Identify which cell holds the provided text, then report its (x, y) central coordinate. 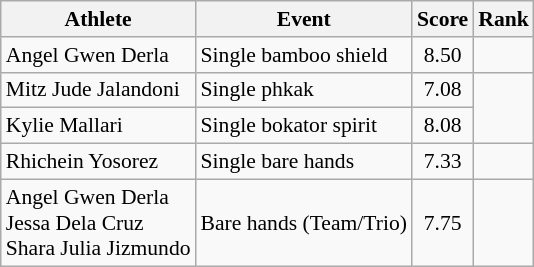
8.50 (442, 55)
Mitz Jude Jalandoni (98, 90)
7.08 (442, 90)
Bare hands (Team/Trio) (304, 222)
Angel Gwen Derla (98, 55)
Single bokator spirit (304, 126)
Rhichein Yosorez (98, 162)
Kylie Mallari (98, 126)
8.08 (442, 126)
7.75 (442, 222)
Single phkak (304, 90)
Angel Gwen DerlaJessa Dela CruzShara Julia Jizmundo (98, 222)
7.33 (442, 162)
Athlete (98, 19)
Rank (504, 19)
Event (304, 19)
Single bamboo shield (304, 55)
Score (442, 19)
Single bare hands (304, 162)
